Scan for the cell matching the given text and deliver its [x, y] coordinate at center. 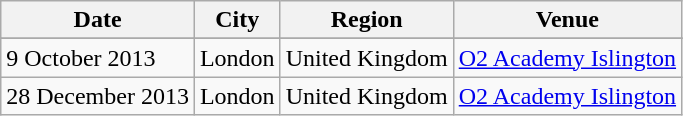
Region [366, 20]
City [237, 20]
9 October 2013 [98, 58]
Venue [567, 20]
Date [98, 20]
28 December 2013 [98, 96]
